Search for the cell housing the specified text and yield its (x, y) center coordinate. 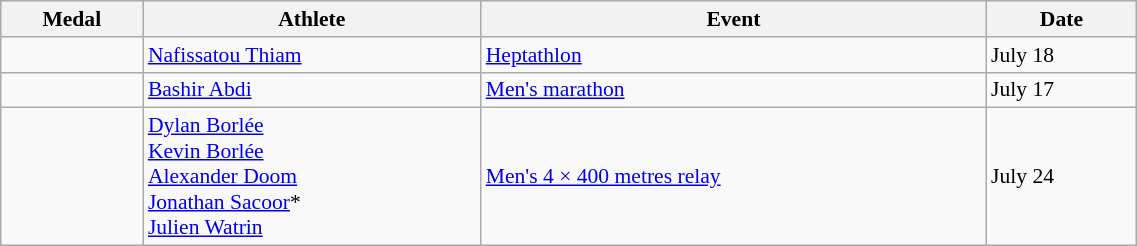
Athlete (312, 19)
July 18 (1062, 55)
July 17 (1062, 90)
Dylan BorléeKevin BorléeAlexander DoomJonathan Sacoor*Julien Watrin (312, 177)
Nafissatou Thiam (312, 55)
Date (1062, 19)
July 24 (1062, 177)
Men's marathon (734, 90)
Medal (72, 19)
Heptathlon (734, 55)
Bashir Abdi (312, 90)
Men's 4 × 400 metres relay (734, 177)
Event (734, 19)
